Capture the cell that displays the provided text and extract its (x, y) central coordinate. 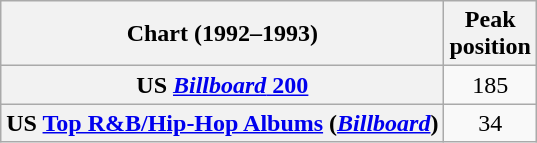
Chart (1992–1993) (222, 34)
US Billboard 200 (222, 85)
34 (490, 123)
US Top R&B/Hip-Hop Albums (Billboard) (222, 123)
Peakposition (490, 34)
185 (490, 85)
